Return the (X, Y) coordinate for the center point of the cell that contains the specified text.  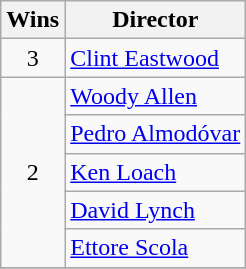
2 (33, 172)
Woody Allen (156, 96)
3 (33, 58)
Wins (33, 20)
Pedro Almodóvar (156, 134)
David Lynch (156, 210)
Ken Loach (156, 172)
Ettore Scola (156, 248)
Clint Eastwood (156, 58)
Director (156, 20)
